Pinpoint the cell where the given text exists, returning its [X, Y] midpoint coordinate. 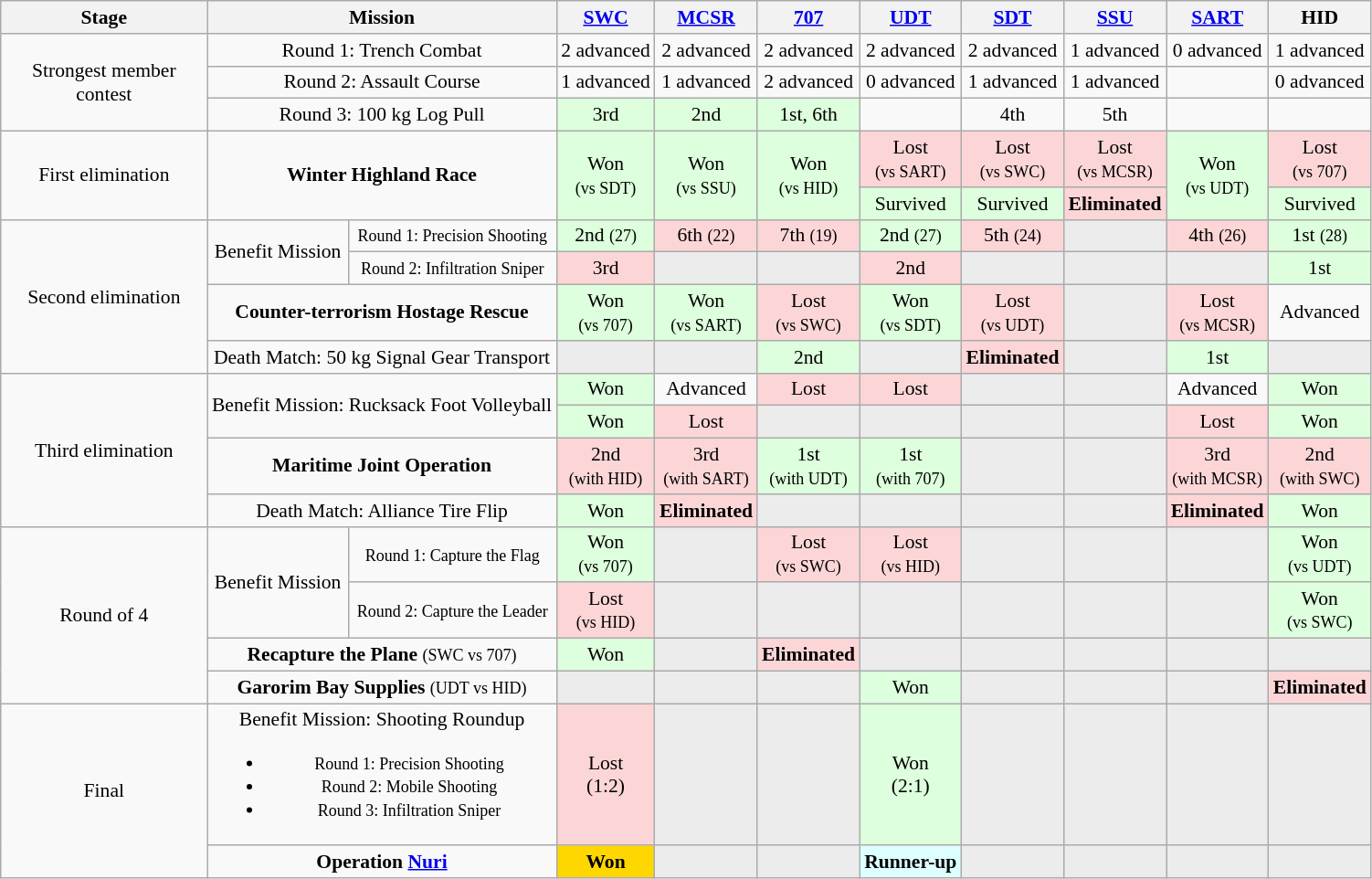
Mission [382, 17]
Won(vs SSU) [706, 175]
Death Match: 50 kg Signal Gear Transport [382, 357]
SWC [606, 17]
Lost(vs 707) [1320, 159]
Benefit Mission: Rucksack Foot Volleyball [382, 406]
7th (19) [808, 236]
2nd(with SWC) [1320, 466]
SSU [1115, 17]
Benefit Mission: Shooting RoundupRound 1: Precision ShootingRound 2: Mobile ShootingRound 3: Infiltration Sniper [382, 775]
Second elimination [104, 296]
Garorim Bay Supplies (UDT vs HID) [382, 687]
5th (24) [1012, 236]
UDT [910, 17]
3rd(with SART) [706, 466]
Recapture the Plane (SWC vs 707) [382, 655]
First elimination [104, 175]
HID [1320, 17]
Won(2:1) [910, 775]
SART [1218, 17]
707 [808, 17]
Final [104, 791]
Strongest member contest [104, 82]
Round 2: Infiltration Sniper [452, 269]
Lost(vs SART) [910, 159]
Round 1: Trench Combat [382, 50]
MCSR [706, 17]
Lost(1:2) [606, 775]
6th (22) [706, 236]
Round 1: Precision Shooting [452, 236]
2nd(with HID) [606, 466]
Maritime Joint Operation [382, 466]
Round 2: Assault Course [382, 82]
1st(with UDT) [808, 466]
Third elimination [104, 450]
Lost(vs UDT) [1012, 312]
Runner-up [910, 862]
Death Match: Alliance Tire Flip [382, 511]
4th (26) [1218, 236]
Won(vs HID) [808, 175]
Counter-terrorism Hostage Rescue [382, 312]
1st (28) [1320, 236]
Round of 4 [104, 615]
3rd(with MCSR) [1218, 466]
Round 2: Capture the Leader [452, 610]
5th [1115, 115]
Won(vs SART) [706, 312]
4th [1012, 115]
1st(with 707) [910, 466]
1st, 6th [808, 115]
Won(vs SWC) [1320, 610]
Round 3: 100 kg Log Pull [382, 115]
Round 1: Capture the Flag [452, 554]
SDT [1012, 17]
Operation Nuri [382, 862]
Winter Highland Race [382, 175]
Stage [104, 17]
